Find where the given text appears and provide that cell's center as (X, Y) coordinate. 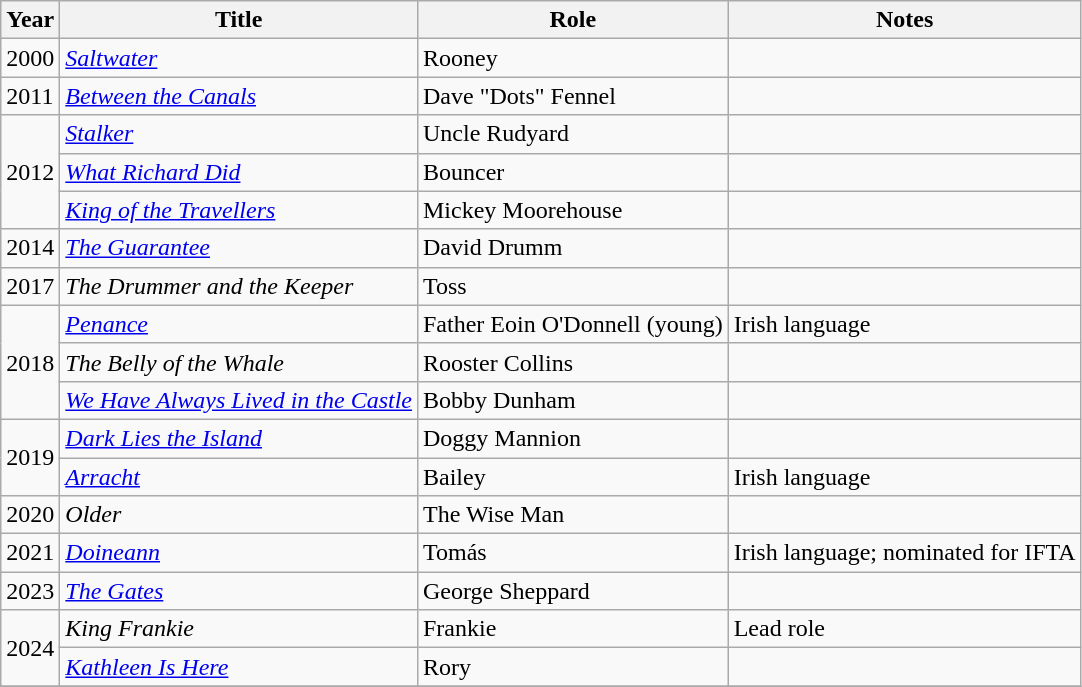
Bouncer (572, 172)
Uncle Rudyard (572, 134)
Bailey (572, 477)
The Drummer and the Keeper (239, 286)
2014 (30, 248)
Father Eoin O'Donnell (young) (572, 324)
Arracht (239, 477)
The Gates (239, 591)
2012 (30, 172)
Tomás (572, 553)
King of the Travellers (239, 210)
2023 (30, 591)
Doggy Mannion (572, 438)
2011 (30, 96)
Notes (904, 20)
Frankie (572, 629)
Dave "Dots" Fennel (572, 96)
2019 (30, 457)
King Frankie (239, 629)
Dark Lies the Island (239, 438)
Title (239, 20)
Kathleen Is Here (239, 667)
The Belly of the Whale (239, 362)
George Sheppard (572, 591)
Stalker (239, 134)
Between the Canals (239, 96)
Rooster Collins (572, 362)
The Wise Man (572, 515)
Irish language; nominated for IFTA (904, 553)
2021 (30, 553)
Toss (572, 286)
Rooney (572, 58)
Year (30, 20)
2000 (30, 58)
Penance (239, 324)
Saltwater (239, 58)
Rory (572, 667)
Bobby Dunham (572, 400)
Older (239, 515)
What Richard Did (239, 172)
Role (572, 20)
Lead role (904, 629)
We Have Always Lived in the Castle (239, 400)
2017 (30, 286)
David Drumm (572, 248)
2018 (30, 362)
2020 (30, 515)
The Guarantee (239, 248)
2024 (30, 648)
Mickey Moorehouse (572, 210)
Doineann (239, 553)
